Return (x, y) of the center of cell containing provided text 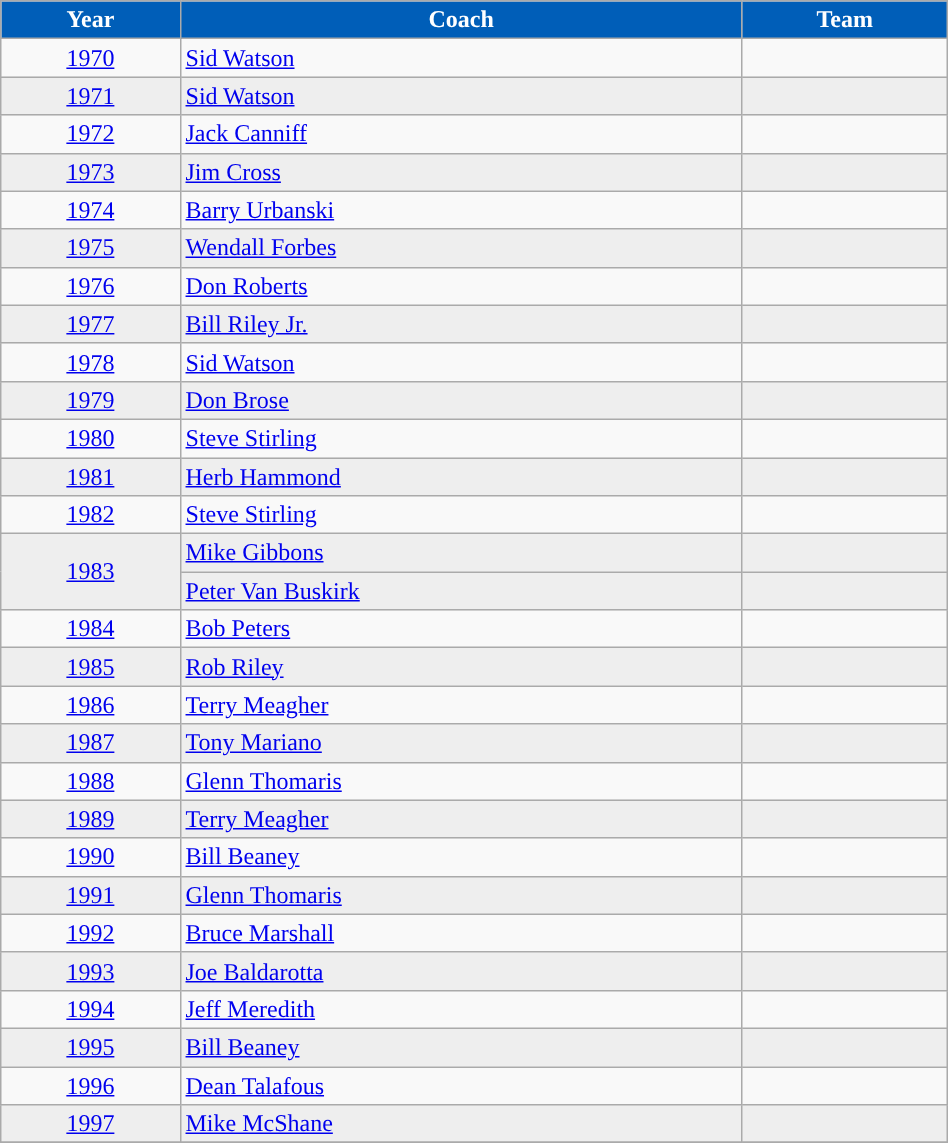
1979 (90, 400)
Jack Canniff (461, 134)
1976 (90, 286)
1982 (90, 515)
Tony Mariano (461, 743)
Wendall Forbes (461, 248)
1975 (90, 248)
1987 (90, 743)
1991 (90, 895)
Coach (461, 20)
1971 (90, 96)
1988 (90, 781)
1973 (90, 172)
Jim Cross (461, 172)
1992 (90, 933)
Barry Urbanski (461, 210)
1986 (90, 705)
Joe Baldarotta (461, 971)
1972 (90, 134)
Bob Peters (461, 629)
Team (844, 20)
Dean Talafous (461, 1085)
Jeff Meredith (461, 1009)
1997 (90, 1124)
1989 (90, 819)
1993 (90, 971)
1983 (90, 572)
1984 (90, 629)
1970 (90, 58)
1980 (90, 438)
1985 (90, 667)
Don Brose (461, 400)
1990 (90, 857)
Rob Riley (461, 667)
1995 (90, 1047)
1994 (90, 1009)
Mike Gibbons (461, 553)
1978 (90, 362)
Bruce Marshall (461, 933)
Peter Van Buskirk (461, 591)
1996 (90, 1085)
Don Roberts (461, 286)
Herb Hammond (461, 477)
Year (90, 20)
Bill Riley Jr. (461, 324)
1974 (90, 210)
1977 (90, 324)
1981 (90, 477)
Mike McShane (461, 1124)
